Output the (X, Y) coordinate of the center of the cell containing the given text.  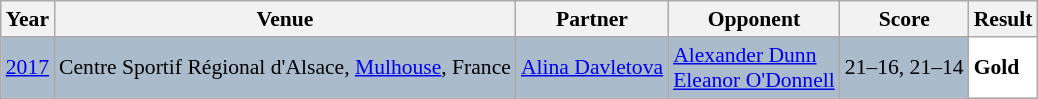
Gold (1004, 68)
Opponent (754, 19)
Partner (592, 19)
2017 (28, 68)
Result (1004, 19)
Year (28, 19)
Alina Davletova (592, 68)
Score (904, 19)
Centre Sportif Régional d'Alsace, Mulhouse, France (285, 68)
Venue (285, 19)
Alexander Dunn Eleanor O'Donnell (754, 68)
21–16, 21–14 (904, 68)
